Find where the given text appears and provide that cell's center as (x, y) coordinate. 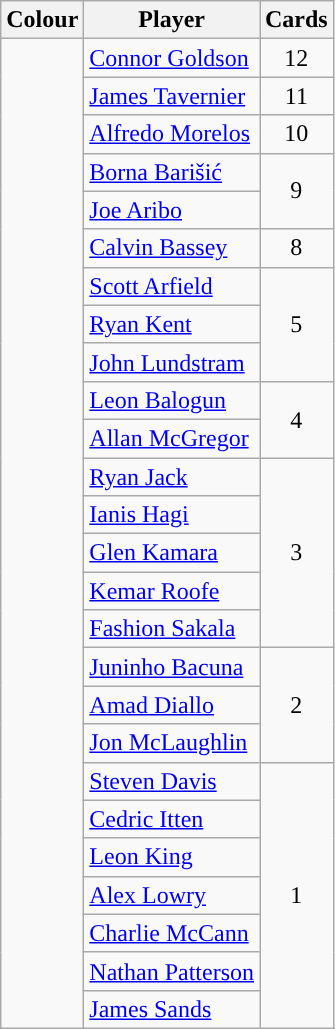
Glen Kamara (172, 553)
James Tavernier (172, 96)
Leon King (172, 857)
Cedric Itten (172, 819)
Borna Barišić (172, 172)
Calvin Bassey (172, 248)
Steven Davis (172, 781)
Alfredo Morelos (172, 134)
Connor Goldson (172, 58)
Juninho Bacuna (172, 667)
9 (297, 191)
Player (172, 20)
4 (297, 419)
Kemar Roofe (172, 591)
Leon Balogun (172, 400)
3 (297, 553)
1 (297, 895)
Joe Aribo (172, 210)
8 (297, 248)
10 (297, 134)
2 (297, 705)
Scott Arfield (172, 286)
Cards (297, 20)
Nathan Patterson (172, 971)
Amad Diallo (172, 705)
Colour (42, 20)
Ianis Hagi (172, 515)
Allan McGregor (172, 438)
Alex Lowry (172, 895)
12 (297, 58)
Ryan Jack (172, 477)
James Sands (172, 1009)
Charlie McCann (172, 933)
Fashion Sakala (172, 629)
Ryan Kent (172, 324)
11 (297, 96)
5 (297, 324)
Jon McLaughlin (172, 743)
John Lundstram (172, 362)
